Return (X, Y) of the center of cell containing provided text 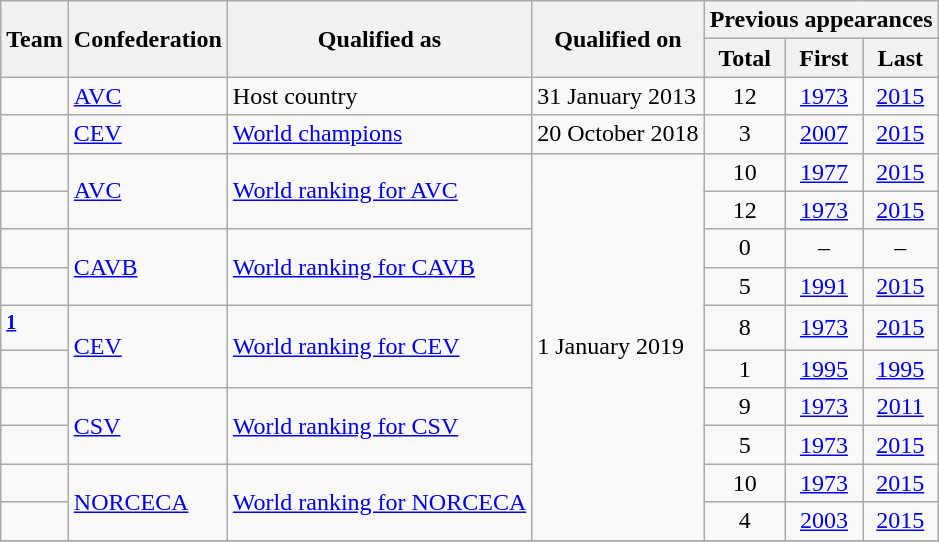
World ranking for CAVB (379, 267)
Confederation (148, 39)
World ranking for CSV (379, 426)
1991 (824, 286)
1977 (824, 172)
Total (744, 58)
31 January 2013 (618, 96)
3 (744, 134)
Previous appearances (821, 20)
20 October 2018 (618, 134)
World ranking for AVC (379, 191)
World ranking for NORCECA (379, 502)
2011 (901, 407)
First (824, 58)
4 (744, 521)
8 (744, 328)
World champions (379, 134)
9 (744, 407)
NORCECA (148, 502)
2007 (824, 134)
2003 (824, 521)
Team (35, 39)
1 January 2019 (618, 346)
Last (901, 58)
Qualified as (379, 39)
World ranking for CEV (379, 346)
Host country (379, 96)
0 (744, 248)
CAVB (148, 267)
CSV (148, 426)
Qualified on (618, 39)
